Search for the cell housing the specified text and yield its [X, Y] center coordinate. 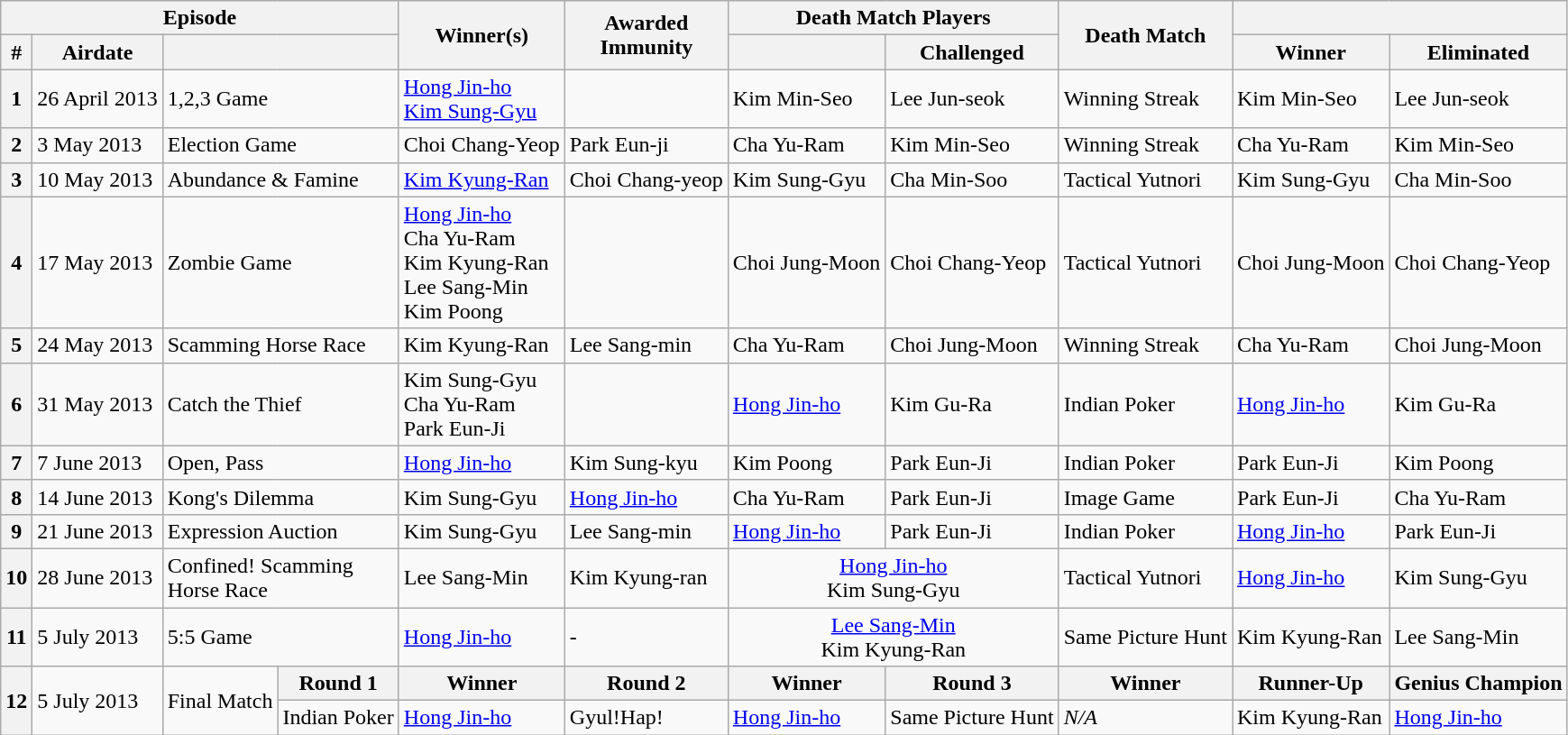
Hong Jin-hoKim Sung-Gyu [481, 99]
4 [16, 262]
Open, Pass [280, 463]
17 May 2013 [97, 262]
9 [16, 531]
12 [16, 701]
26 April 2013 [97, 99]
Episode [200, 18]
7 [16, 463]
10 May 2013 [97, 179]
Choi Chang-yeop [646, 179]
Death Match Players [893, 18]
Hong Jin-ho Kim Sung-Gyu [893, 577]
5 [16, 345]
Zombie Game [280, 262]
6 [16, 404]
Runner-Up [1310, 684]
Round 2 [646, 684]
Scamming Horse Race [280, 345]
Election Game [280, 145]
Expression Auction [280, 531]
1,2,3 Game [280, 99]
Round 3 [972, 684]
Eliminated [1479, 52]
Final Match [220, 701]
5:5 Game [280, 637]
Kim Sung-GyuCha Yu-RamPark Eun-Ji [481, 404]
# [16, 52]
1 [16, 99]
8 [16, 497]
Challenged [972, 52]
14 June 2013 [97, 497]
- [646, 637]
Lee Sang-Min Kim Kyung-Ran [893, 637]
Airdate [97, 52]
31 May 2013 [97, 404]
Park Eun-ji [646, 145]
Genius Champion [1479, 684]
28 June 2013 [97, 577]
Kim Sung-kyu [646, 463]
11 [16, 637]
Gyul!Hap! [646, 718]
Round 1 [338, 684]
10 [16, 577]
Winner(s) [481, 35]
Hong Jin-hoCha Yu-RamKim Kyung-RanLee Sang-MinKim Poong [481, 262]
Confined! Scamming Horse Race [280, 577]
Catch the Thief [280, 404]
2 [16, 145]
Image Game [1145, 497]
AwardedImmunity [646, 35]
24 May 2013 [97, 345]
Death Match [1145, 35]
21 June 2013 [97, 531]
3 [16, 179]
Kong's Dilemma [280, 497]
Kim Kyung-ran [646, 577]
Abundance & Famine [280, 179]
7 June 2013 [97, 463]
N/A [1145, 718]
3 May 2013 [97, 145]
